Find where the given text appears and provide that cell's center as (x, y) coordinate. 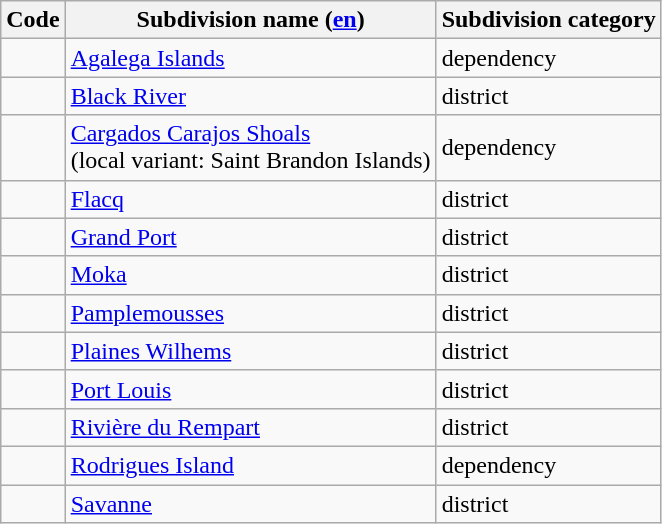
Cargados Carajos Shoals(local variant: Saint Brandon Islands) (250, 148)
Subdivision name (en) (250, 20)
Black River (250, 96)
Moka (250, 275)
Rivière du Rempart (250, 427)
Savanne (250, 503)
Port Louis (250, 389)
Subdivision category (548, 20)
Rodrigues Island (250, 465)
Pamplemousses (250, 313)
Agalega Islands (250, 58)
Grand Port (250, 237)
Flacq (250, 199)
Plaines Wilhems (250, 351)
Code (33, 20)
